Scan for the cell matching the given text and deliver its (X, Y) coordinate at center. 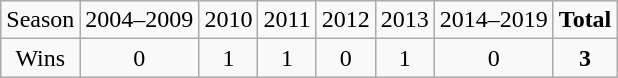
Total (585, 20)
Season (40, 20)
Wins (40, 58)
3 (585, 58)
2010 (228, 20)
2012 (346, 20)
2014–2019 (494, 20)
2013 (404, 20)
2011 (287, 20)
2004–2009 (140, 20)
